Scan for the cell matching the given text and deliver its [x, y] coordinate at center. 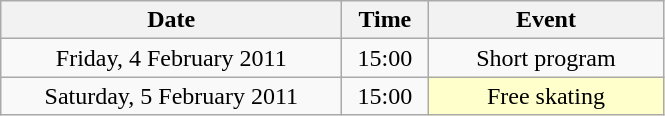
Saturday, 5 February 2011 [172, 96]
Short program [546, 58]
Event [546, 20]
Date [172, 20]
Time [385, 20]
Free skating [546, 96]
Friday, 4 February 2011 [172, 58]
